Detect which cell encompasses the target text, then output its (x, y) center coordinate. 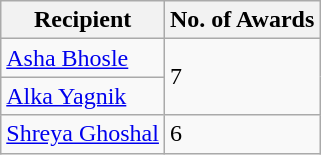
Recipient (83, 20)
6 (242, 134)
7 (242, 77)
Asha Bhosle (83, 58)
Shreya Ghoshal (83, 134)
No. of Awards (242, 20)
Alka Yagnik (83, 96)
